Pinpoint the cell where the given text exists, returning its [X, Y] midpoint coordinate. 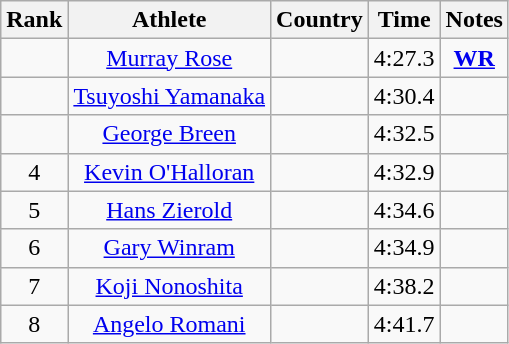
4:34.6 [404, 210]
4:38.2 [404, 286]
4:32.9 [404, 172]
6 [34, 248]
4:30.4 [404, 96]
Gary Winram [170, 248]
Angelo Romani [170, 324]
5 [34, 210]
Koji Nonoshita [170, 286]
George Breen [170, 134]
4:27.3 [404, 58]
7 [34, 286]
Hans Zierold [170, 210]
4:41.7 [404, 324]
4:32.5 [404, 134]
WR [474, 58]
Rank [34, 20]
Time [404, 20]
Notes [474, 20]
Tsuyoshi Yamanaka [170, 96]
4 [34, 172]
Kevin O'Halloran [170, 172]
Country [320, 20]
Murray Rose [170, 58]
4:34.9 [404, 248]
8 [34, 324]
Athlete [170, 20]
